Determine the [x, y] coordinate at the center of the cell enclosing the given text.  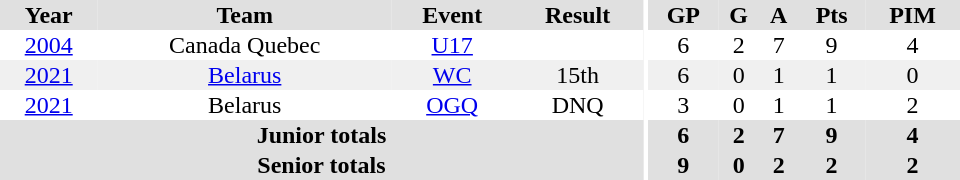
A [778, 15]
WC [452, 75]
3 [684, 105]
Event [452, 15]
Result [578, 15]
Junior totals [322, 135]
PIM [912, 15]
GP [684, 15]
U17 [452, 45]
Canada Quebec [244, 45]
OGQ [452, 105]
Year [48, 15]
G [738, 15]
DNQ [578, 105]
15th [578, 75]
Senior totals [322, 165]
Team [244, 15]
Pts [832, 15]
2004 [48, 45]
